From the cell containing the given text, extract its center point as (X, Y) coordinate. 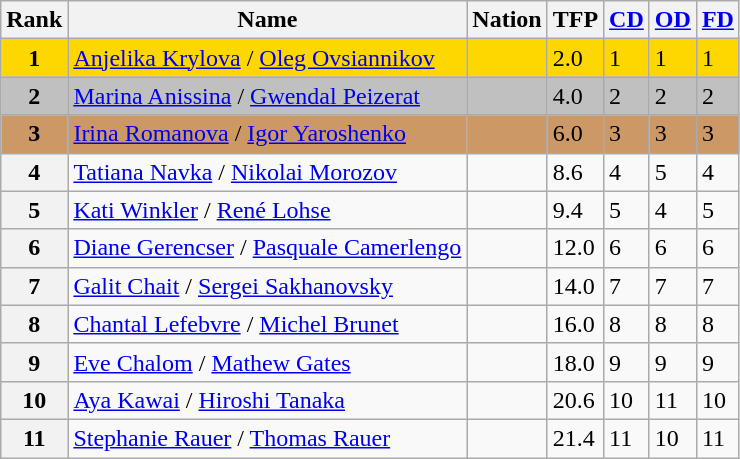
4.0 (575, 96)
Aya Kawai / Hiroshi Tanaka (268, 400)
TFP (575, 20)
Stephanie Rauer / Thomas Rauer (268, 438)
Marina Anissina / Gwendal Peizerat (268, 96)
CD (627, 20)
14.0 (575, 286)
Eve Chalom / Mathew Gates (268, 362)
Tatiana Navka / Nikolai Morozov (268, 172)
Galit Chait / Sergei Sakhanovsky (268, 286)
Irina Romanova / Igor Yaroshenko (268, 134)
16.0 (575, 324)
20.6 (575, 400)
12.0 (575, 248)
9.4 (575, 210)
Anjelika Krylova / Oleg Ovsiannikov (268, 58)
6.0 (575, 134)
OD (672, 20)
21.4 (575, 438)
Nation (507, 20)
Name (268, 20)
Kati Winkler / René Lohse (268, 210)
Rank (34, 20)
18.0 (575, 362)
Chantal Lefebvre / Michel Brunet (268, 324)
8.6 (575, 172)
FD (718, 20)
2.0 (575, 58)
Diane Gerencser / Pasquale Camerlengo (268, 248)
